Pinpoint the cell where the given text exists, returning its (X, Y) midpoint coordinate. 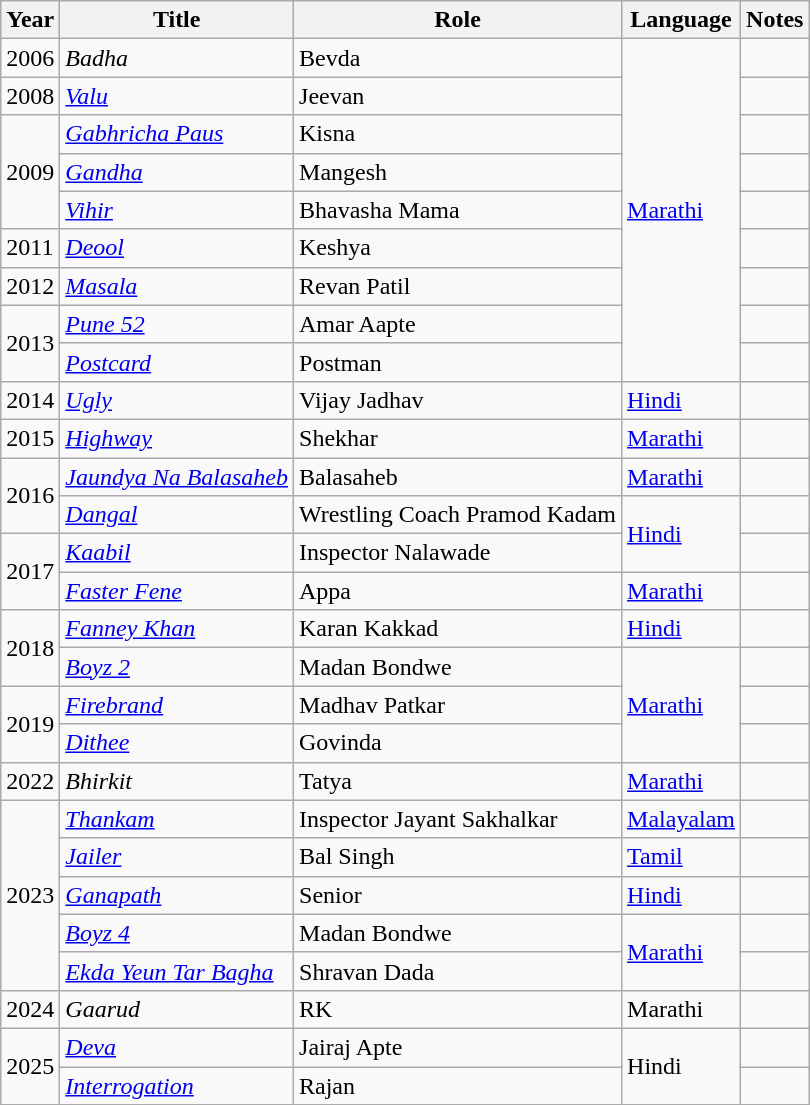
Notes (775, 20)
Malayalam (682, 819)
2009 (30, 172)
2024 (30, 1009)
Gaarud (177, 1009)
Mangesh (458, 172)
Gabhricha Paus (177, 134)
Gandha (177, 172)
Masala (177, 286)
Boyz 4 (177, 933)
Bal Singh (458, 857)
2017 (30, 572)
Title (177, 20)
Faster Fene (177, 591)
Karan Kakkad (458, 629)
Govinda (458, 743)
Vihir (177, 210)
Kisna (458, 134)
Badha (177, 58)
Bhavasha Mama (458, 210)
Jairaj Apte (458, 1047)
2013 (30, 343)
Interrogation (177, 1085)
2016 (30, 496)
2018 (30, 648)
Dithee (177, 743)
Bhirkit (177, 781)
2011 (30, 248)
2022 (30, 781)
Postman (458, 362)
Rajan (458, 1085)
Wrestling Coach Pramod Kadam (458, 515)
Highway (177, 438)
Shravan Dada (458, 971)
Balasaheb (458, 477)
Valu (177, 96)
2006 (30, 58)
Appa (458, 591)
2025 (30, 1066)
Role (458, 20)
Firebrand (177, 705)
RK (458, 1009)
Madhav Patkar (458, 705)
Bevda (458, 58)
2014 (30, 400)
2019 (30, 724)
Inspector Nalawade (458, 553)
Ekda Yeun Tar Bagha (177, 971)
Tatya (458, 781)
Kaabil (177, 553)
Deva (177, 1047)
2008 (30, 96)
Year (30, 20)
2015 (30, 438)
2023 (30, 895)
Inspector Jayant Sakhalkar (458, 819)
Boyz 2 (177, 667)
Deool (177, 248)
Postcard (177, 362)
Tamil (682, 857)
Thankam (177, 819)
Pune 52 (177, 324)
Revan Patil (458, 286)
Vijay Jadhav (458, 400)
Jeevan (458, 96)
Jaundya Na Balasaheb (177, 477)
Senior (458, 895)
Ugly (177, 400)
Amar Aapte (458, 324)
2012 (30, 286)
Shekhar (458, 438)
Jailer (177, 857)
Fanney Khan (177, 629)
Dangal (177, 515)
Ganapath (177, 895)
Keshya (458, 248)
Language (682, 20)
